Capture the cell that displays the provided text and extract its (X, Y) central coordinate. 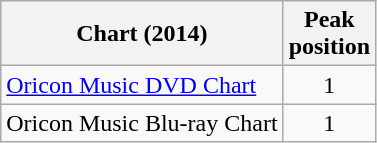
Peakposition (329, 34)
Oricon Music Blu-ray Chart (142, 123)
Oricon Music DVD Chart (142, 85)
Chart (2014) (142, 34)
